Locate the cell with the specified text and output its [X, Y] center coordinate. 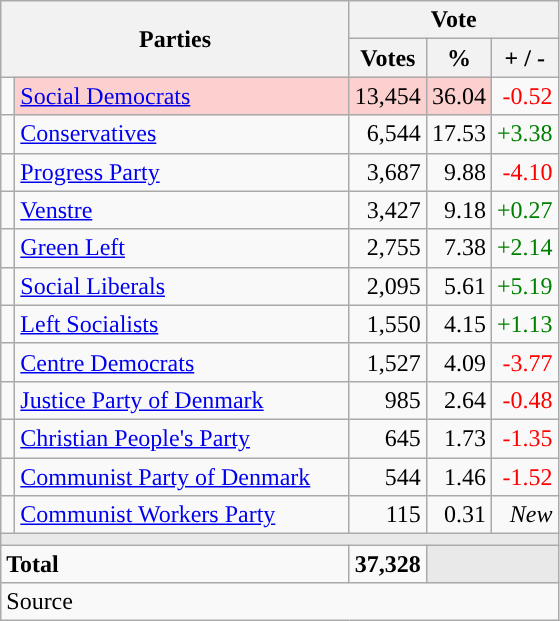
1.46 [458, 477]
5.61 [458, 286]
-4.10 [524, 172]
7.38 [458, 248]
2,095 [388, 286]
13,454 [388, 96]
Social Liberals [182, 286]
Christian People's Party [182, 438]
Votes [388, 58]
9.88 [458, 172]
Communist Workers Party [182, 515]
645 [388, 438]
1.73 [458, 438]
+5.19 [524, 286]
2.64 [458, 400]
+3.38 [524, 134]
3,427 [388, 210]
Green Left [182, 248]
36.04 [458, 96]
985 [388, 400]
Parties [176, 39]
3,687 [388, 172]
Vote [454, 20]
9.18 [458, 210]
4.15 [458, 324]
Communist Party of Denmark [182, 477]
4.09 [458, 362]
+0.27 [524, 210]
-0.48 [524, 400]
2,755 [388, 248]
115 [388, 515]
% [458, 58]
Conservatives [182, 134]
Progress Party [182, 172]
Source [280, 602]
544 [388, 477]
6,544 [388, 134]
Social Democrats [182, 96]
-3.77 [524, 362]
Justice Party of Denmark [182, 400]
37,328 [388, 564]
0.31 [458, 515]
17.53 [458, 134]
+1.13 [524, 324]
Total [176, 564]
New [524, 515]
-0.52 [524, 96]
-1.52 [524, 477]
Left Socialists [182, 324]
1,550 [388, 324]
1,527 [388, 362]
-1.35 [524, 438]
Centre Democrats [182, 362]
Venstre [182, 210]
+ / - [524, 58]
+2.14 [524, 248]
